Extract the [X, Y] coordinate from the center of the cell holding the provided text.  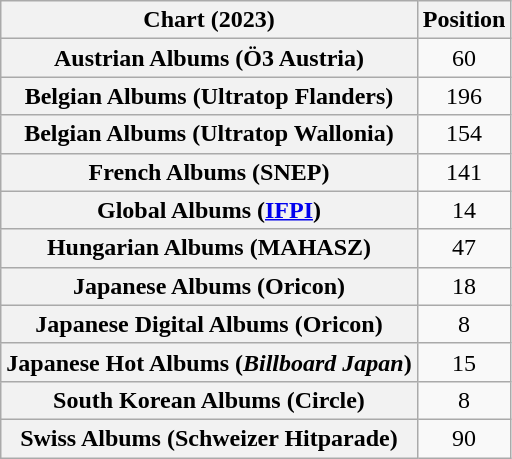
15 [464, 362]
Austrian Albums (Ö3 Austria) [209, 58]
47 [464, 248]
Belgian Albums (Ultratop Flanders) [209, 96]
141 [464, 172]
90 [464, 438]
Japanese Albums (Oricon) [209, 286]
Chart (2023) [209, 20]
196 [464, 96]
Japanese Digital Albums (Oricon) [209, 324]
60 [464, 58]
Belgian Albums (Ultratop Wallonia) [209, 134]
18 [464, 286]
French Albums (SNEP) [209, 172]
Swiss Albums (Schweizer Hitparade) [209, 438]
Position [464, 20]
South Korean Albums (Circle) [209, 400]
14 [464, 210]
Global Albums (IFPI) [209, 210]
154 [464, 134]
Hungarian Albums (MAHASZ) [209, 248]
Japanese Hot Albums (Billboard Japan) [209, 362]
